Return [x, y] of the center of cell containing provided text 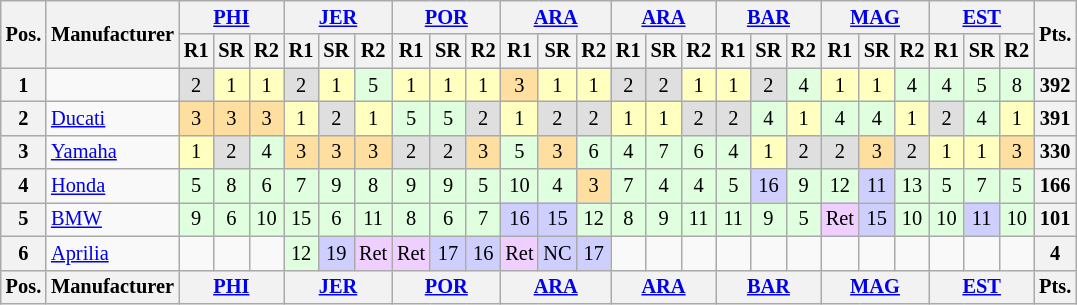
Ducati [112, 118]
Yamaha [112, 152]
BMW [112, 219]
166 [1055, 186]
330 [1055, 152]
Honda [112, 186]
19 [336, 253]
392 [1055, 85]
101 [1055, 219]
391 [1055, 118]
Aprilia [112, 253]
13 [912, 186]
NC [557, 253]
